From the cell containing the given text, extract its center point as [x, y] coordinate. 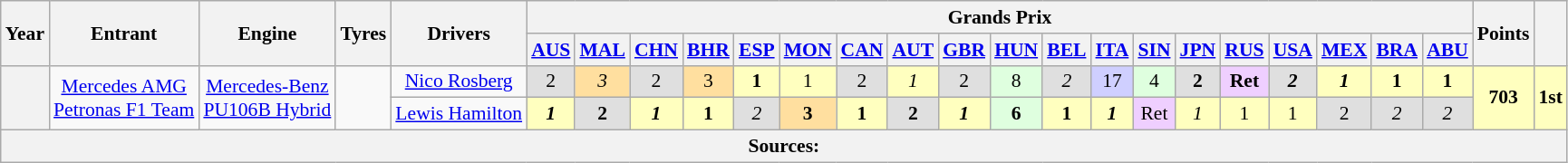
4 [1154, 81]
MAL [602, 50]
BRA [1397, 50]
CHN [656, 50]
ITA [1111, 50]
Engine [266, 33]
RUS [1244, 50]
BEL [1066, 50]
MON [808, 50]
Tyres [363, 33]
CAN [863, 50]
1st [1552, 98]
Mercedes AMGPetronas F1 Team [123, 98]
703 [1504, 98]
Mercedes-BenzPU106B Hybrid [266, 98]
ABU [1447, 50]
Sources: [784, 147]
Grands Prix [1000, 17]
USA [1292, 50]
Lewis Hamilton [459, 114]
Year [25, 33]
AUS [551, 50]
17 [1111, 81]
Nico Rosberg [459, 81]
Entrant [123, 33]
SIN [1154, 50]
HUN [1016, 50]
JPN [1198, 50]
AUT [913, 50]
Drivers [459, 33]
Points [1504, 33]
8 [1016, 81]
6 [1016, 114]
ESP [757, 50]
BHR [709, 50]
MEX [1344, 50]
GBR [964, 50]
